For the text-containing cell, return its midpoint in (X, Y) coordinate format. 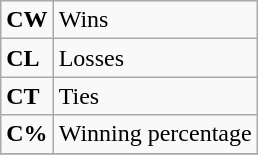
Wins (155, 20)
CT (27, 96)
C% (27, 134)
Ties (155, 96)
Losses (155, 58)
CW (27, 20)
Winning percentage (155, 134)
CL (27, 58)
